Provide the (x, y) coordinate of the cell's center where the given text is located.  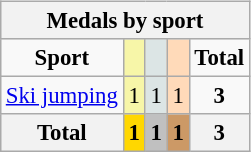
Sport (62, 58)
Medals by sport (124, 21)
Ski jumping (62, 96)
